Locate the cell with the specified text and output its (x, y) center coordinate. 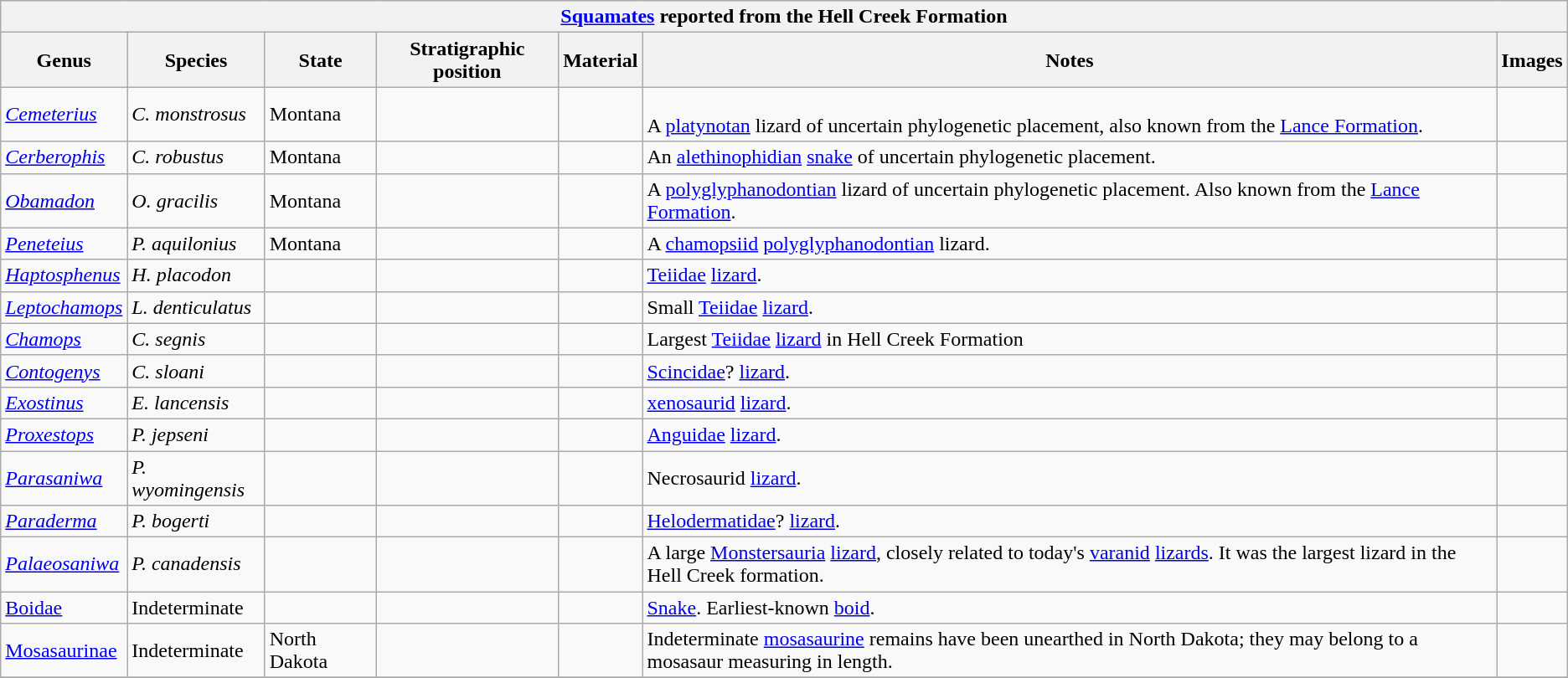
Teiidae lizard. (1070, 275)
C. monstrosus (196, 114)
P. aquilonius (196, 244)
An alethinophidian snake of uncertain phylogenetic placement. (1070, 157)
Boidae (64, 608)
Anguidae lizard. (1070, 434)
Stratigraphic position (467, 60)
Chamops (64, 339)
A platynotan lizard of uncertain phylogenetic placement, also known from the Lance Formation. (1070, 114)
Snake. Earliest-known boid. (1070, 608)
North Dakota (320, 651)
Largest Teiidae lizard in Hell Creek Formation (1070, 339)
Proxestops (64, 434)
P. wyomingensis (196, 477)
Palaeosaniwa (64, 564)
Cerberophis (64, 157)
Haptosphenus (64, 275)
P. canadensis (196, 564)
P. jepseni (196, 434)
Exostinus (64, 403)
Parasaniwa (64, 477)
L. denticulatus (196, 307)
C. segnis (196, 339)
E. lancensis (196, 403)
Contogenys (64, 371)
State (320, 60)
Genus (64, 60)
Mosasaurinae (64, 651)
Indeterminate mosasaurine remains have been unearthed in North Dakota; they may belong to a mosasaur measuring in length. (1070, 651)
Squamates reported from the Hell Creek Formation (784, 17)
H. placodon (196, 275)
Material (601, 60)
O. gracilis (196, 201)
Images (1532, 60)
Paraderma (64, 521)
A polyglyphanodontian lizard of uncertain phylogenetic placement. Also known from the Lance Formation. (1070, 201)
xenosaurid lizard. (1070, 403)
C. sloani (196, 371)
Obamadon (64, 201)
P. bogerti (196, 521)
A large Monstersauria lizard, closely related to today's varanid lizards. It was the largest lizard in the Hell Creek formation. (1070, 564)
Notes (1070, 60)
Helodermatidae? lizard. (1070, 521)
Species (196, 60)
A chamopsiid polyglyphanodontian lizard. (1070, 244)
Leptochamops (64, 307)
Cemeterius (64, 114)
Peneteius (64, 244)
Small Teiidae lizard. (1070, 307)
Scincidae? lizard. (1070, 371)
C. robustus (196, 157)
Necrosaurid lizard. (1070, 477)
